Locate the cell with the specified text and output its (x, y) center coordinate. 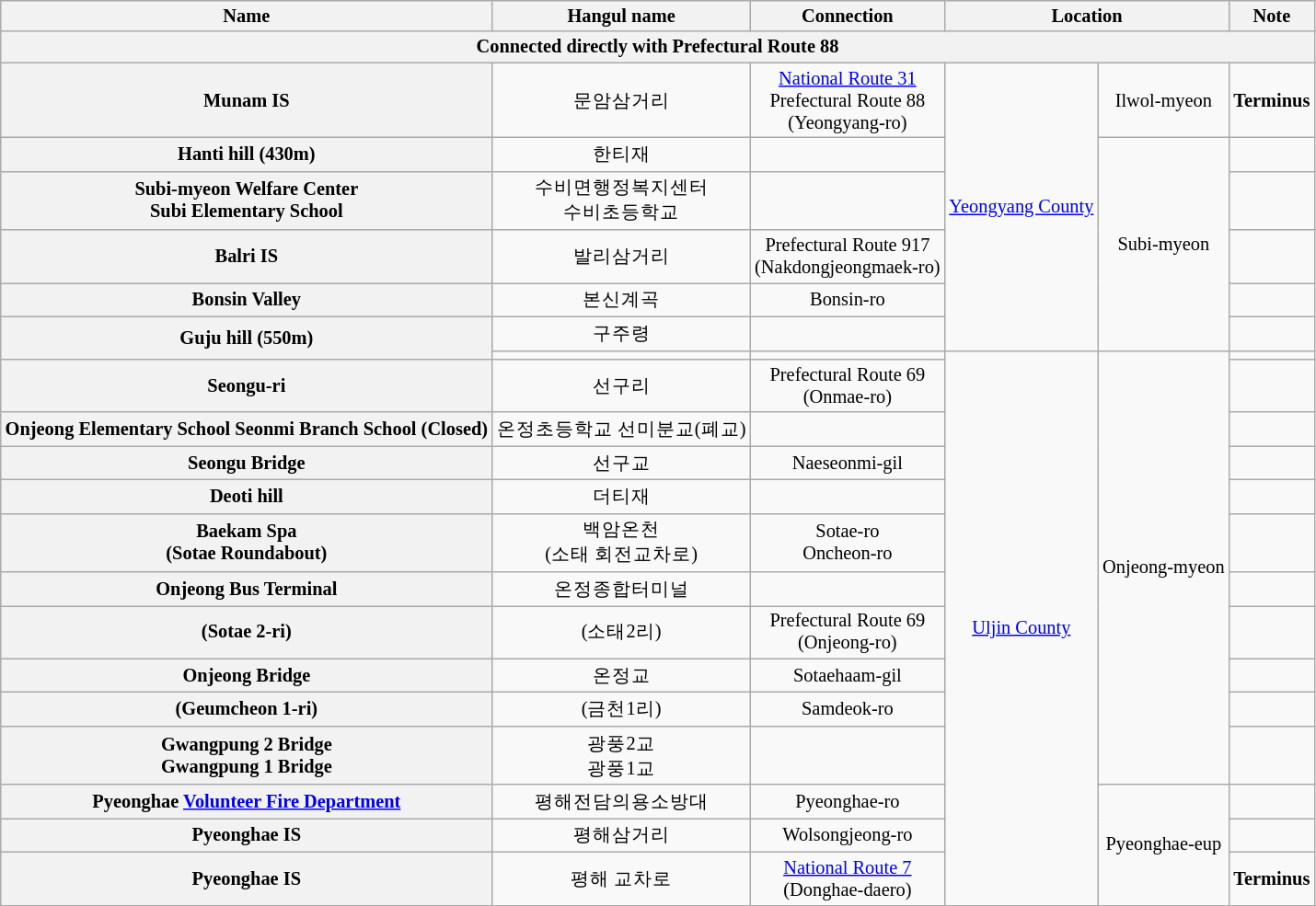
Uljin County (1022, 627)
Hanti hill (430m) (247, 155)
Onjeong Bridge (247, 675)
Connection (847, 16)
선구리 (621, 385)
Pyeonghae Volunteer Fire Department (247, 802)
Onjeong Bus Terminal (247, 589)
평해 교차로 (621, 878)
Ilwol-myeon (1163, 100)
Onjeong-myeon (1163, 568)
Subi-myeon (1163, 243)
(Geumcheon 1-ri) (247, 708)
Baekam Spa(Sotae Roundabout) (247, 543)
광풍2교광풍1교 (621, 755)
Seongu Bridge (247, 464)
Onjeong Elementary School Seonmi Branch School (Closed) (247, 429)
Seongu-ri (247, 385)
평해전담의용소방대 (621, 802)
(소태2리) (621, 632)
Pyeonghae-ro (847, 802)
Balri IS (247, 257)
Note (1272, 16)
수비면행정복지센터수비초등학교 (621, 201)
한티재 (621, 155)
본신계곡 (621, 300)
Yeongyang County (1022, 206)
Sotae-roOncheon-ro (847, 543)
Hangul name (621, 16)
Name (247, 16)
더티재 (621, 497)
Wolsongjeong-ro (847, 835)
Subi-myeon Welfare CenterSubi Elementary School (247, 201)
Samdeok-ro (847, 708)
Bonsin-ro (847, 300)
Sotaehaam-gil (847, 675)
(금천1리) (621, 708)
Gwangpung 2 BridgeGwangpung 1 Bridge (247, 755)
Location (1086, 16)
Guju hill (550m) (247, 338)
Prefectural Route 917(Nakdongjeongmaek-ro) (847, 257)
National Route 31Prefectural Route 88(Yeongyang-ro) (847, 100)
Pyeonghae-eup (1163, 844)
Bonsin Valley (247, 300)
온정종합터미널 (621, 589)
온정교 (621, 675)
Prefectural Route 69(Onmae-ro) (847, 385)
Naeseonmi-gil (847, 464)
Munam IS (247, 100)
구주령 (621, 333)
온정초등학교 선미분교(폐교) (621, 429)
Deoti hill (247, 497)
선구교 (621, 464)
National Route 7(Donghae-daero) (847, 878)
Connected directly with Prefectural Route 88 (657, 47)
평해삼거리 (621, 835)
문암삼거리 (621, 100)
Prefectural Route 69(Onjeong-ro) (847, 632)
(Sotae 2-ri) (247, 632)
발리삼거리 (621, 257)
백암온천(소태 회전교차로) (621, 543)
